Scan for the cell matching the given text and deliver its (x, y) coordinate at center. 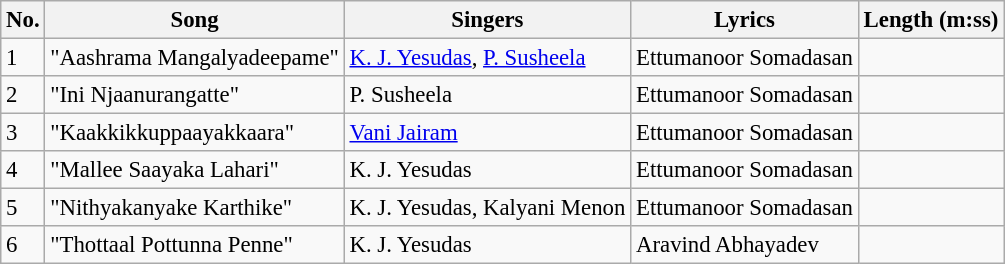
Aravind Abhayadev (745, 245)
Song (194, 20)
"Ini Njaanurangatte" (194, 95)
K. J. Yesudas, Kalyani Menon (487, 208)
"Aashrama Mangalyadeepame" (194, 58)
3 (23, 133)
"Nithyakanyake Karthike" (194, 208)
5 (23, 208)
Singers (487, 20)
Lyrics (745, 20)
"Kaakkikkuppaayakkaara" (194, 133)
Vani Jairam (487, 133)
6 (23, 245)
"Mallee Saayaka Lahari" (194, 170)
"Thottaal Pottunna Penne" (194, 245)
Length (m:ss) (930, 20)
P. Susheela (487, 95)
4 (23, 170)
2 (23, 95)
1 (23, 58)
K. J. Yesudas, P. Susheela (487, 58)
No. (23, 20)
